Output the (x, y) coordinate of the center of the cell containing the given text.  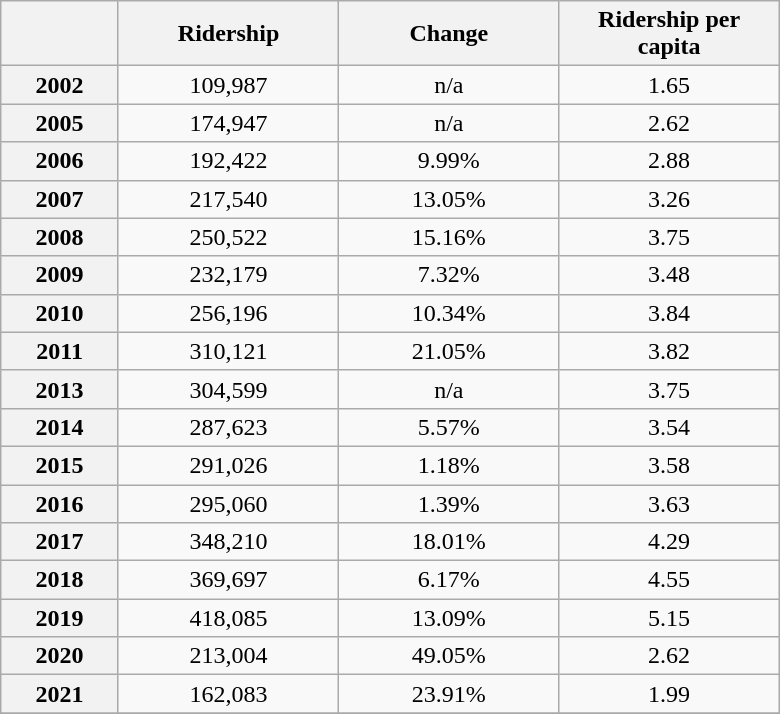
2021 (60, 694)
2006 (60, 161)
2010 (60, 313)
13.05% (449, 199)
Change (449, 34)
256,196 (228, 313)
295,060 (228, 503)
3.82 (669, 351)
9.99% (449, 161)
4.29 (669, 542)
232,179 (228, 275)
1.99 (669, 694)
5.57% (449, 427)
15.16% (449, 237)
2014 (60, 427)
2019 (60, 618)
2.88 (669, 161)
2020 (60, 656)
1.65 (669, 85)
10.34% (449, 313)
5.15 (669, 618)
3.58 (669, 465)
3.54 (669, 427)
109,987 (228, 85)
287,623 (228, 427)
304,599 (228, 389)
418,085 (228, 618)
192,422 (228, 161)
213,004 (228, 656)
174,947 (228, 123)
1.39% (449, 503)
3.84 (669, 313)
310,121 (228, 351)
1.18% (449, 465)
7.32% (449, 275)
2017 (60, 542)
2015 (60, 465)
2007 (60, 199)
18.01% (449, 542)
Ridership (228, 34)
348,210 (228, 542)
2009 (60, 275)
Ridership per capita (669, 34)
21.05% (449, 351)
2011 (60, 351)
49.05% (449, 656)
3.48 (669, 275)
2002 (60, 85)
291,026 (228, 465)
4.55 (669, 580)
6.17% (449, 580)
2013 (60, 389)
2018 (60, 580)
369,697 (228, 580)
217,540 (228, 199)
162,083 (228, 694)
23.91% (449, 694)
2005 (60, 123)
2008 (60, 237)
3.26 (669, 199)
3.63 (669, 503)
13.09% (449, 618)
250,522 (228, 237)
2016 (60, 503)
